Find where the given text appears and provide that cell's center as (x, y) coordinate. 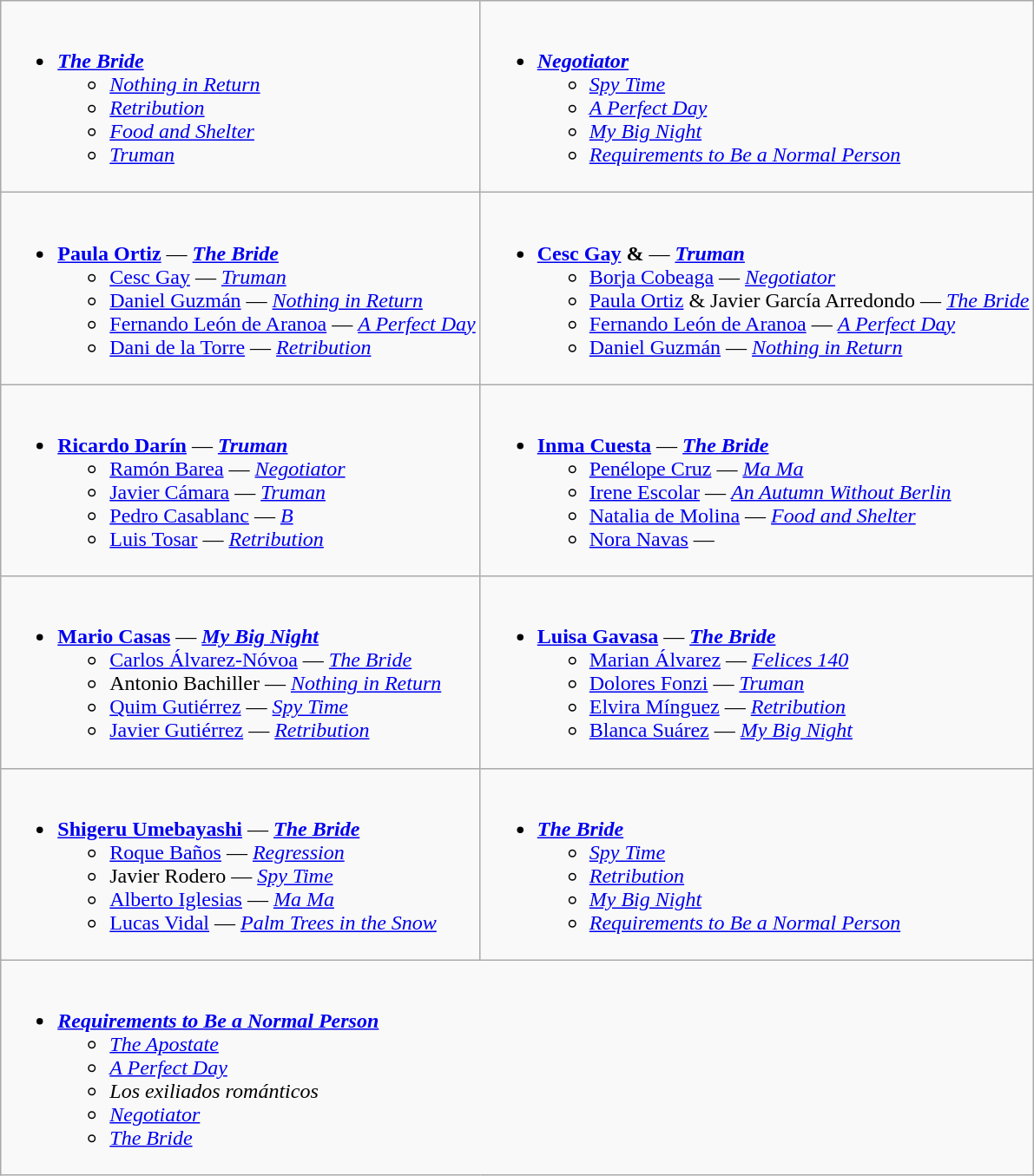
Shigeru Umebayashi — The BrideRoque Baños — RegressionJavier Rodero — Spy TimeAlberto Iglesias — Ma MaLucas Vidal — Palm Trees in the Snow (240, 864)
Paula Ortiz — The BrideCesc Gay — TrumanDaniel Guzmán — Nothing in ReturnFernando León de Aranoa — A Perfect DayDani de la Torre — Retribution (240, 288)
NegotiatorSpy TimeA Perfect DayMy Big NightRequirements to Be a Normal Person (757, 97)
Requirements to Be a Normal PersonThe ApostateA Perfect DayLos exiliados románticosNegotiatorThe Bride (517, 1068)
Luisa Gavasa — The BrideMarian Álvarez — Felices 140Dolores Fonzi — TrumanElvira Mínguez — RetributionBlanca Suárez — My Big Night (757, 672)
The BrideSpy TimeRetributionMy Big NightRequirements to Be a Normal Person (757, 864)
Inma Cuesta — The BridePenélope Cruz — Ma MaIrene Escolar — An Autumn Without BerlinNatalia de Molina — Food and ShelterNora Navas — (757, 481)
Ricardo Darín — TrumanRamón Barea — NegotiatorJavier Cámara — TrumanPedro Casablanc — BLuis Tosar — Retribution (240, 481)
The BrideNothing in ReturnRetributionFood and ShelterTruman (240, 97)
